Detect which cell encompasses the target text, then output its (X, Y) center coordinate. 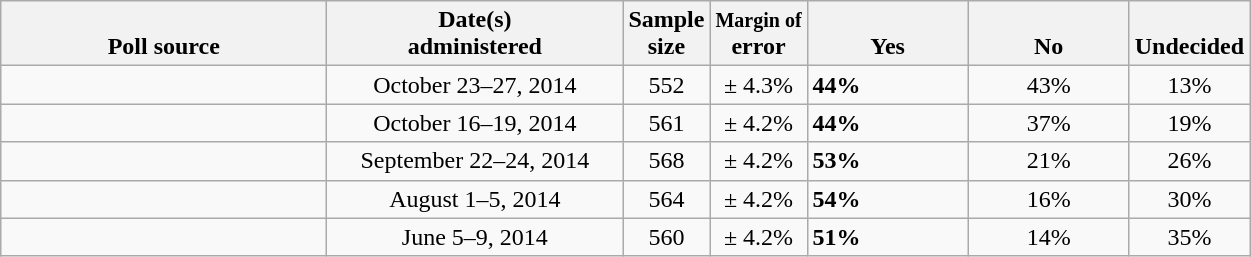
September 22–24, 2014 (475, 161)
37% (1048, 123)
43% (1048, 85)
16% (1048, 199)
26% (1189, 161)
54% (888, 199)
53% (888, 161)
561 (666, 123)
568 (666, 161)
30% (1189, 199)
June 5–9, 2014 (475, 237)
552 (666, 85)
Margin oferror (758, 34)
October 16–19, 2014 (475, 123)
51% (888, 237)
14% (1048, 237)
Poll source (164, 34)
13% (1189, 85)
Yes (888, 34)
No (1048, 34)
19% (1189, 123)
564 (666, 199)
October 23–27, 2014 (475, 85)
August 1–5, 2014 (475, 199)
Undecided (1189, 34)
560 (666, 237)
Date(s)administered (475, 34)
Samplesize (666, 34)
± 4.3% (758, 85)
35% (1189, 237)
21% (1048, 161)
